Extract the (X, Y) coordinate from the center of the cell holding the provided text.  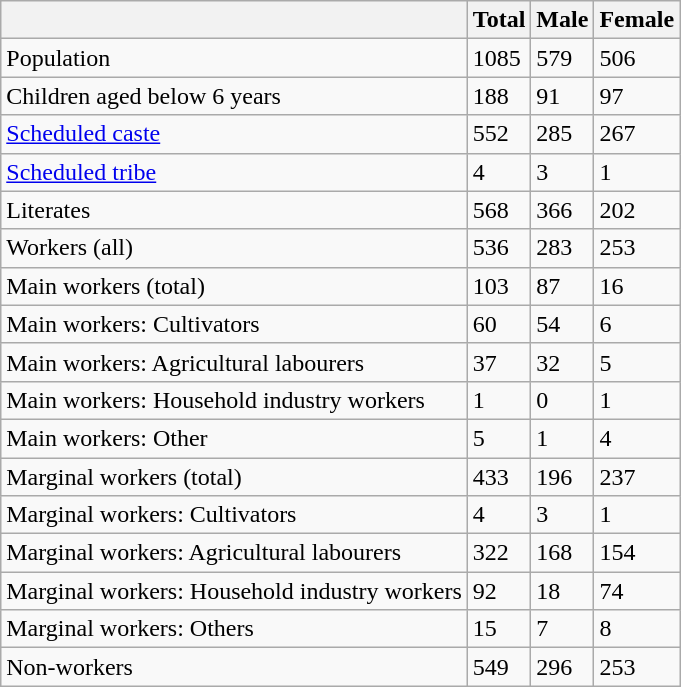
536 (499, 248)
154 (637, 553)
87 (562, 286)
Main workers: Cultivators (234, 324)
Main workers: Agricultural labourers (234, 362)
552 (499, 134)
322 (499, 553)
97 (637, 96)
15 (499, 629)
32 (562, 362)
579 (562, 58)
285 (562, 134)
267 (637, 134)
Main workers: Other (234, 438)
54 (562, 324)
506 (637, 58)
188 (499, 96)
74 (637, 591)
Female (637, 20)
7 (562, 629)
91 (562, 96)
Workers (all) (234, 248)
Male (562, 20)
568 (499, 210)
0 (562, 400)
37 (499, 362)
Scheduled caste (234, 134)
168 (562, 553)
Population (234, 58)
Marginal workers: Agricultural labourers (234, 553)
237 (637, 477)
Main workers: Household industry workers (234, 400)
283 (562, 248)
1085 (499, 58)
103 (499, 286)
Marginal workers: Cultivators (234, 515)
Non-workers (234, 667)
Marginal workers (total) (234, 477)
Main workers (total) (234, 286)
202 (637, 210)
Total (499, 20)
8 (637, 629)
433 (499, 477)
Marginal workers: Others (234, 629)
6 (637, 324)
60 (499, 324)
Children aged below 6 years (234, 96)
296 (562, 667)
Marginal workers: Household industry workers (234, 591)
549 (499, 667)
366 (562, 210)
196 (562, 477)
Literates (234, 210)
16 (637, 286)
92 (499, 591)
18 (562, 591)
Scheduled tribe (234, 172)
